Locate the cell with the specified text and output its (X, Y) center coordinate. 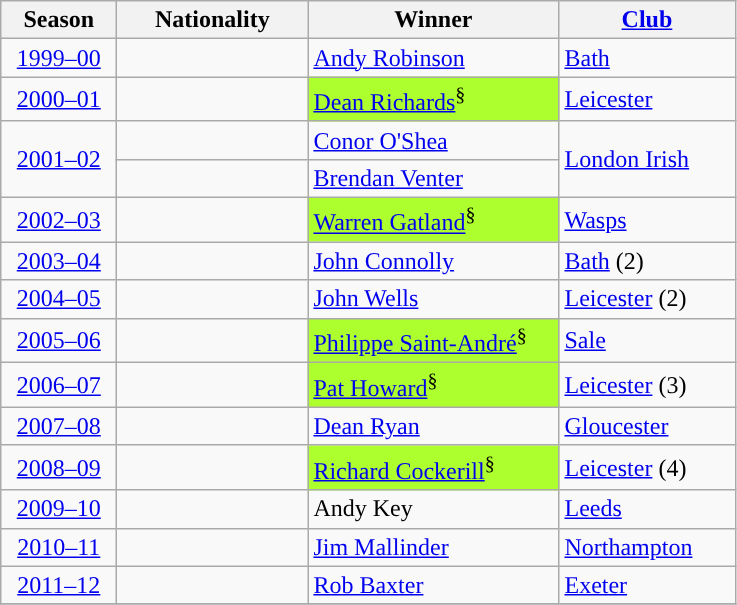
Leicester (2) (647, 299)
Leicester (4) (647, 468)
2005–06 (59, 340)
Gloucester (647, 426)
2002–03 (59, 220)
London Irish (647, 159)
Andy Robinson (434, 58)
Bath (2) (647, 261)
Philippe Saint-André§ (434, 340)
Nationality (212, 20)
2001–02 (59, 159)
2011–12 (59, 585)
Dean Richards§ (434, 100)
Exeter (647, 585)
Wasps (647, 220)
2000–01 (59, 100)
2003–04 (59, 261)
2008–09 (59, 468)
Andy Key (434, 509)
2006–07 (59, 386)
2004–05 (59, 299)
2007–08 (59, 426)
Bath (647, 58)
Richard Cockerill§ (434, 468)
Leicester (3) (647, 386)
John Wells (434, 299)
Dean Ryan (434, 426)
Northampton (647, 547)
John Connolly (434, 261)
Leeds (647, 509)
Pat Howard§ (434, 386)
Winner (434, 20)
Club (647, 20)
Rob Baxter (434, 585)
Season (59, 20)
Warren Gatland§ (434, 220)
Conor O'Shea (434, 140)
Leicester (647, 100)
Jim Mallinder (434, 547)
1999–00 (59, 58)
2009–10 (59, 509)
Brendan Venter (434, 178)
Sale (647, 340)
2010–11 (59, 547)
